Provide the (X, Y) coordinate of the cell's center where the given text is located.  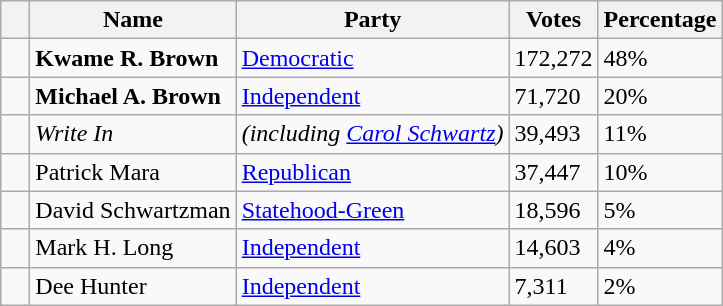
Kwame R. Brown (133, 58)
Patrick Mara (133, 172)
14,603 (554, 248)
Statehood-Green (372, 210)
(including Carol Schwartz) (372, 134)
37,447 (554, 172)
Michael A. Brown (133, 96)
5% (660, 210)
2% (660, 286)
Percentage (660, 20)
18,596 (554, 210)
Democratic (372, 58)
20% (660, 96)
David Schwartzman (133, 210)
Mark H. Long (133, 248)
Party (372, 20)
Votes (554, 20)
4% (660, 248)
39,493 (554, 134)
7,311 (554, 286)
10% (660, 172)
Write In (133, 134)
11% (660, 134)
48% (660, 58)
Republican (372, 172)
Dee Hunter (133, 286)
172,272 (554, 58)
Name (133, 20)
71,720 (554, 96)
